Locate the cell with the specified text and output its [X, Y] center coordinate. 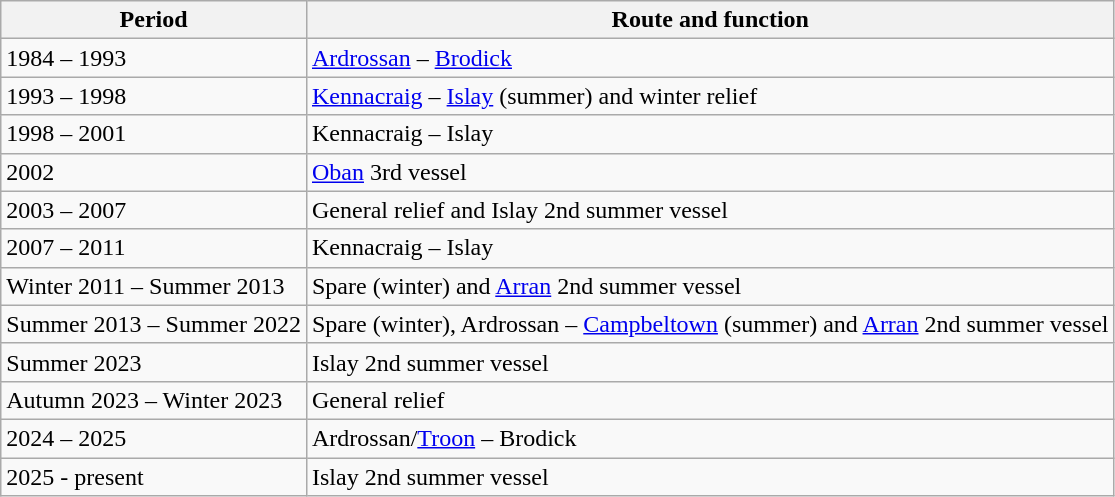
General relief [710, 400]
1998 – 2001 [154, 134]
General relief and Islay 2nd summer vessel [710, 210]
Summer 2023 [154, 362]
2024 – 2025 [154, 438]
Kennacraig – Islay (summer) and winter relief [710, 96]
1984 – 1993 [154, 58]
2003 – 2007 [154, 210]
Summer 2013 – Summer 2022 [154, 324]
Winter 2011 – Summer 2013 [154, 286]
Spare (winter) and Arran 2nd summer vessel [710, 286]
2007 – 2011 [154, 248]
Oban 3rd vessel [710, 172]
2025 - present [154, 477]
2002 [154, 172]
Period [154, 20]
Ardrossan – Brodick [710, 58]
Ardrossan/Troon – Brodick [710, 438]
Spare (winter), Ardrossan – Campbeltown (summer) and Arran 2nd summer vessel [710, 324]
1993 – 1998 [154, 96]
Autumn 2023 – Winter 2023 [154, 400]
Route and function [710, 20]
